Return the (X, Y) coordinate for the center point of the cell that contains the specified text.  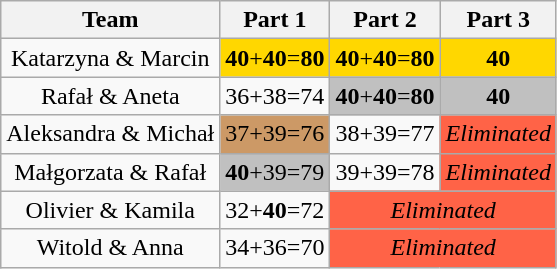
Aleksandra & Michał (110, 134)
37+39=76 (275, 134)
Małgorzata & Rafał (110, 172)
39+39=78 (385, 172)
Part 3 (498, 20)
38+39=77 (385, 134)
Olivier & Kamila (110, 210)
Rafał & Aneta (110, 96)
34+36=70 (275, 248)
32+40=72 (275, 210)
Witold & Anna (110, 248)
Team (110, 20)
Part 1 (275, 20)
36+38=74 (275, 96)
Part 2 (385, 20)
Katarzyna & Marcin (110, 58)
40+39=79 (275, 172)
